Return the [x, y] coordinate for the center point of the cell that contains the specified text.  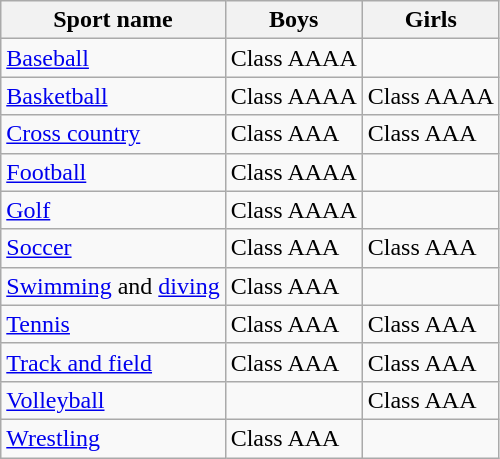
Wrestling [113, 438]
Tennis [113, 324]
Volleyball [113, 400]
Girls [430, 20]
Soccer [113, 248]
Golf [113, 210]
Track and field [113, 362]
Boys [294, 20]
Football [113, 172]
Sport name [113, 20]
Basketball [113, 96]
Cross country [113, 134]
Swimming and diving [113, 286]
Baseball [113, 58]
